Find where the given text appears and provide that cell's center as [x, y] coordinate. 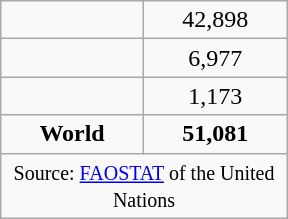
51,081 [215, 134]
World [72, 134]
6,977 [215, 58]
42,898 [215, 20]
Source: FAOSTAT of the United Nations [144, 186]
1,173 [215, 96]
